Detect which cell encompasses the target text, then output its [x, y] center coordinate. 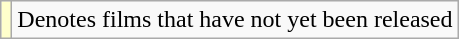
Denotes films that have not yet been released [235, 20]
